Output the (x, y) coordinate of the center of the cell containing the given text.  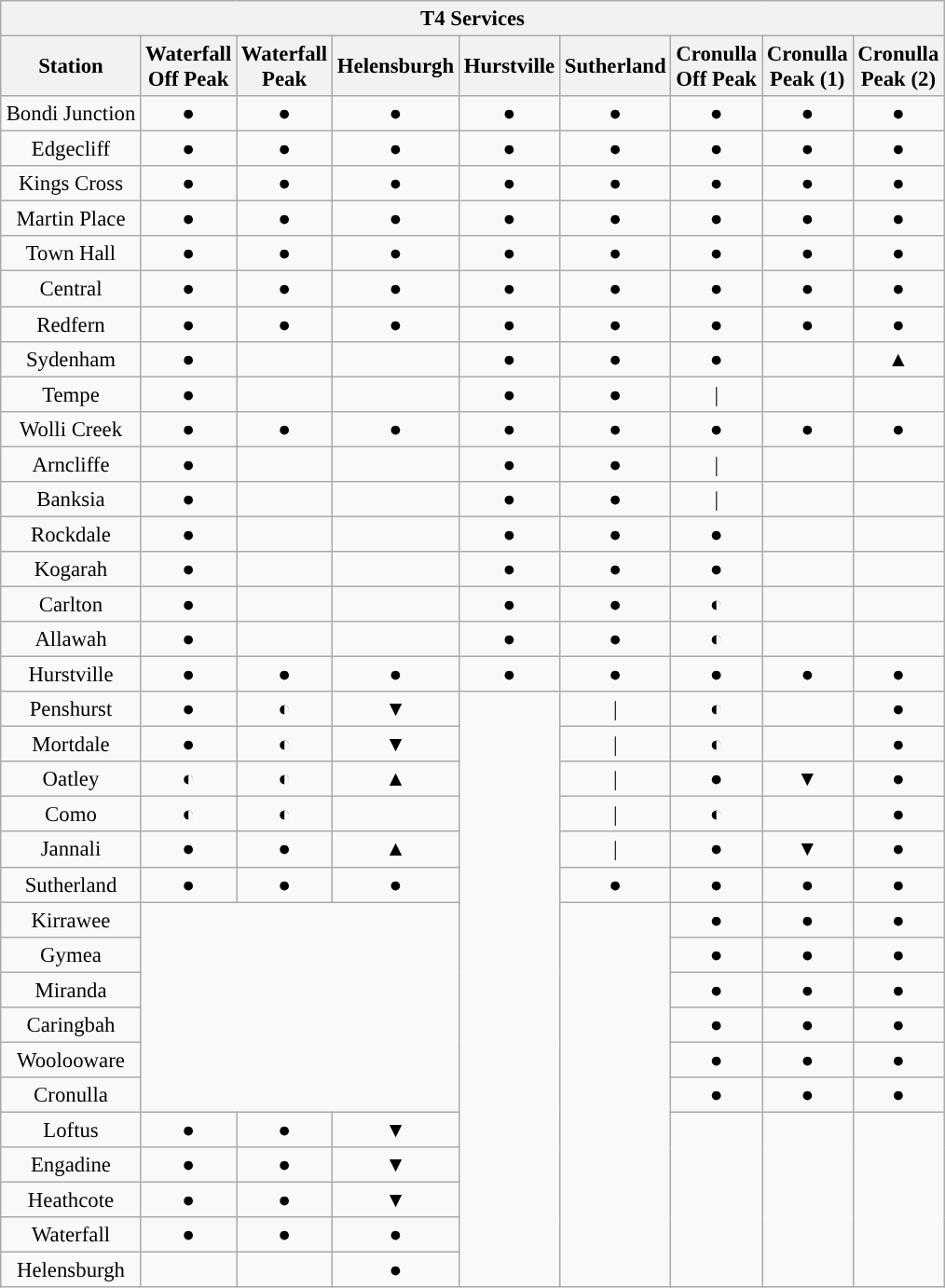
T4 Services (472, 19)
Tempe (71, 394)
Allawah (71, 639)
Station (71, 67)
Jannali (71, 850)
Kogarah (71, 569)
Waterfall (71, 1235)
Banksia (71, 500)
Mortdale (71, 745)
Kings Cross (71, 184)
Carlton (71, 604)
WaterfallPeak (285, 67)
Como (71, 815)
Woolooware (71, 1060)
Wolli Creek (71, 429)
Bondi Junction (71, 114)
Arncliffe (71, 464)
Penshurst (71, 709)
Kirrawee (71, 920)
CronullaPeak (1) (808, 67)
Miranda (71, 990)
Gymea (71, 954)
Sydenham (71, 359)
Oatley (71, 779)
CronullaOff Peak (717, 67)
Heathcote (71, 1200)
WaterfallOff Peak (188, 67)
Rockdale (71, 534)
CronullaPeak (2) (898, 67)
Loftus (71, 1130)
Martin Place (71, 219)
Engadine (71, 1165)
Edgecliff (71, 149)
Caringbah (71, 1025)
Town Hall (71, 254)
Central (71, 289)
Cronulla (71, 1095)
Redfern (71, 324)
